Extract the (X, Y) coordinate from the center of the cell holding the provided text.  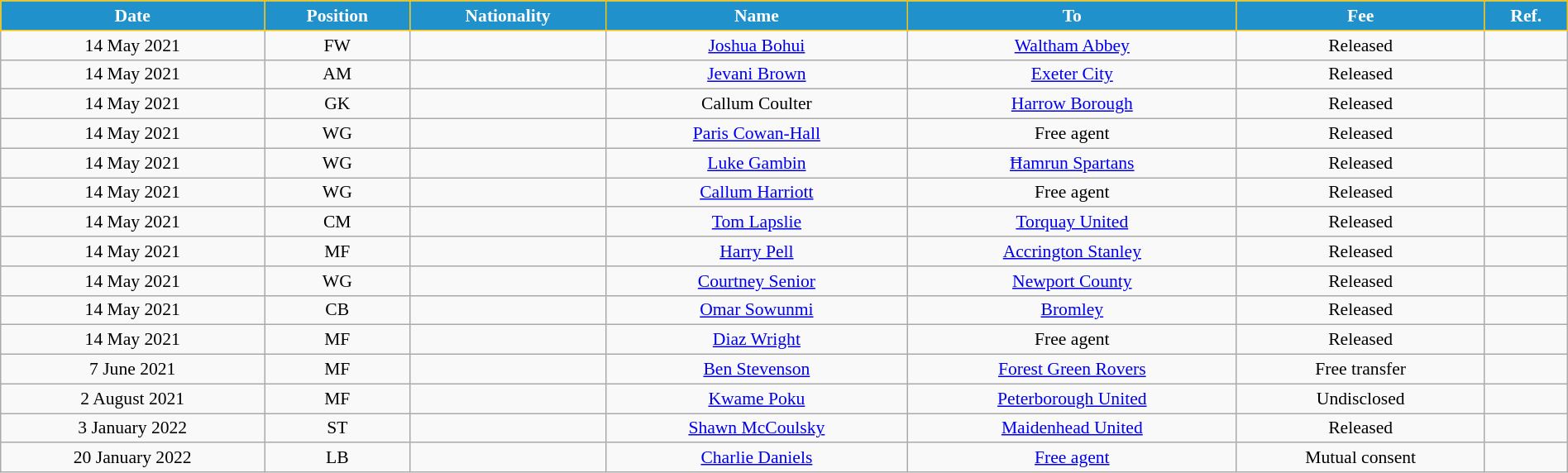
Nationality (508, 16)
Ref. (1526, 16)
Waltham Abbey (1072, 45)
Bromley (1072, 310)
Shawn McCoulsky (756, 428)
Tom Lapslie (756, 222)
Mutual consent (1360, 458)
Omar Sowunmi (756, 310)
Harrow Borough (1072, 104)
CM (337, 222)
CB (337, 310)
Charlie Daniels (756, 458)
GK (337, 104)
Undisclosed (1360, 399)
Maidenhead United (1072, 428)
Ben Stevenson (756, 370)
Callum Harriott (756, 193)
3 January 2022 (132, 428)
Position (337, 16)
Harry Pell (756, 251)
Joshua Bohui (756, 45)
20 January 2022 (132, 458)
Date (132, 16)
Name (756, 16)
Exeter City (1072, 74)
Ħamrun Spartans (1072, 163)
Peterborough United (1072, 399)
Luke Gambin (756, 163)
FW (337, 45)
Kwame Poku (756, 399)
Free transfer (1360, 370)
AM (337, 74)
Paris Cowan-Hall (756, 134)
Courtney Senior (756, 281)
Newport County (1072, 281)
2 August 2021 (132, 399)
7 June 2021 (132, 370)
Diaz Wright (756, 340)
Torquay United (1072, 222)
Accrington Stanley (1072, 251)
To (1072, 16)
Forest Green Rovers (1072, 370)
LB (337, 458)
Callum Coulter (756, 104)
ST (337, 428)
Jevani Brown (756, 74)
Fee (1360, 16)
